Detect which cell encompasses the target text, then output its (X, Y) center coordinate. 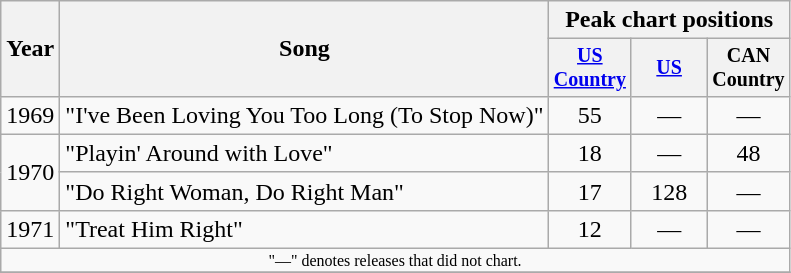
"Do Right Woman, Do Right Man" (304, 191)
CAN Country (749, 68)
"—" denotes releases that did not chart. (396, 261)
US (670, 68)
Peak chart positions (669, 20)
12 (590, 229)
48 (749, 153)
1971 (30, 229)
18 (590, 153)
55 (590, 115)
"I've Been Loving You Too Long (To Stop Now)" (304, 115)
17 (590, 191)
Year (30, 49)
1970 (30, 172)
Song (304, 49)
US Country (590, 68)
1969 (30, 115)
"Playin' Around with Love" (304, 153)
"Treat Him Right" (304, 229)
128 (670, 191)
